Search for the cell housing the specified text and yield its (X, Y) center coordinate. 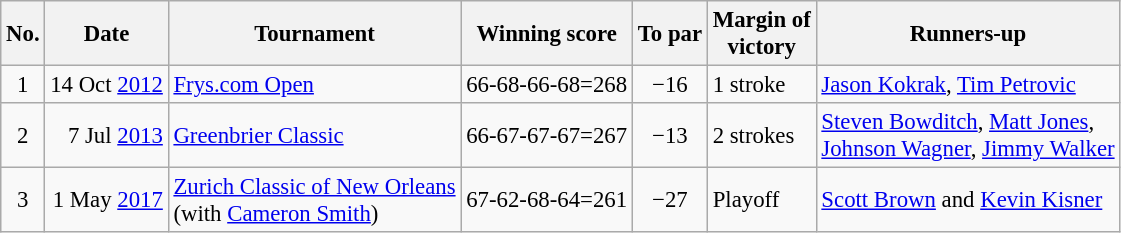
2 (23, 136)
Jason Kokrak, Tim Petrovic (968, 85)
−16 (670, 85)
1 stroke (762, 85)
Scott Brown and Kevin Kisner (968, 200)
7 Jul 2013 (106, 136)
No. (23, 34)
Tournament (314, 34)
To par (670, 34)
Greenbrier Classic (314, 136)
67-62-68-64=261 (547, 200)
Steven Bowditch, Matt Jones, Johnson Wagner, Jimmy Walker (968, 136)
Runners-up (968, 34)
1 (23, 85)
14 Oct 2012 (106, 85)
3 (23, 200)
Date (106, 34)
Playoff (762, 200)
Margin ofvictory (762, 34)
−27 (670, 200)
66-67-67-67=267 (547, 136)
66-68-66-68=268 (547, 85)
−13 (670, 136)
1 May 2017 (106, 200)
2 strokes (762, 136)
Frys.com Open (314, 85)
Zurich Classic of New Orleans(with Cameron Smith) (314, 200)
Winning score (547, 34)
